Output the [x, y] coordinate of the center of the cell containing the given text.  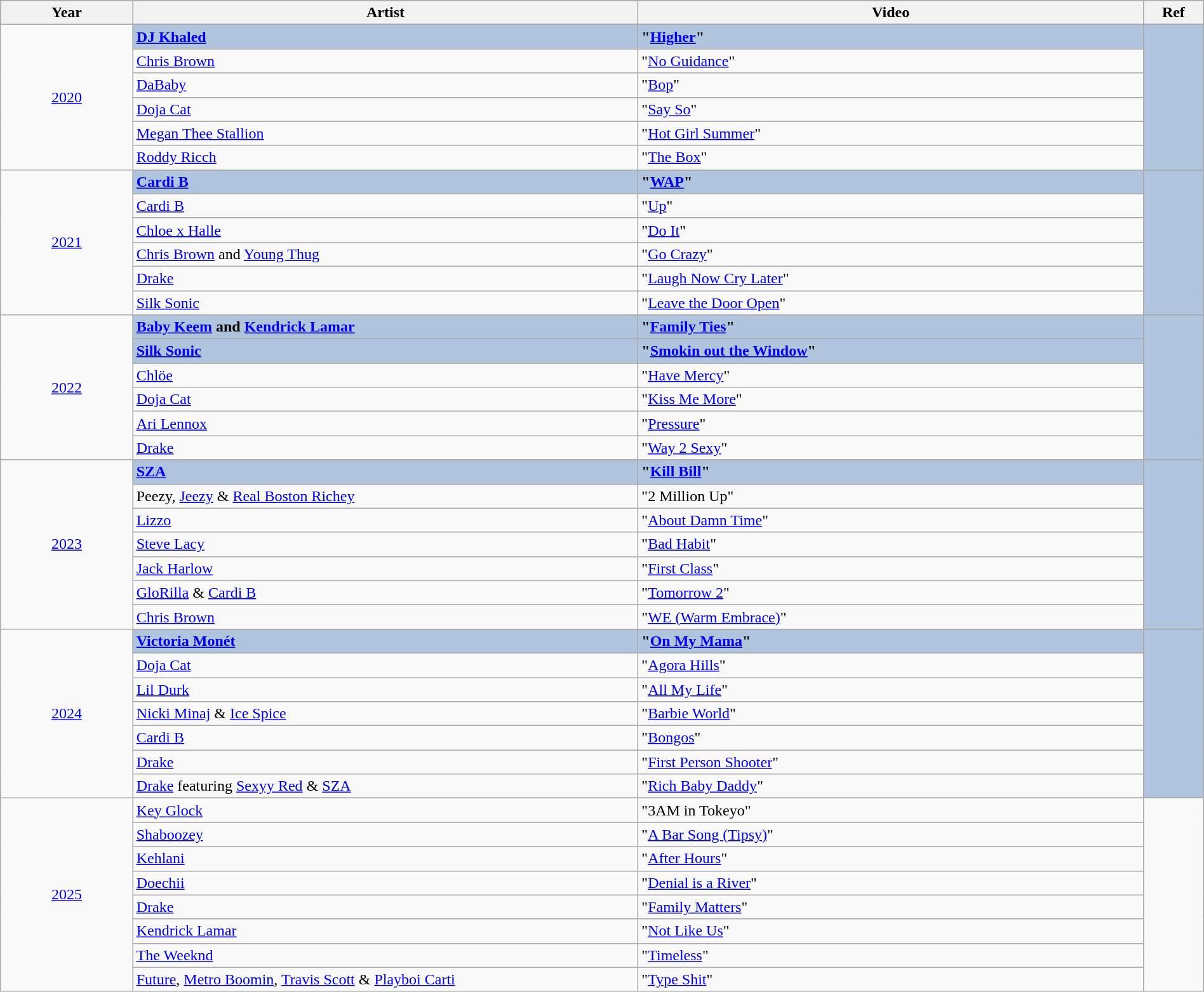
Victoria Monét [385, 641]
"Kill Bill" [891, 472]
"Leave the Door Open" [891, 303]
Ref [1174, 13]
"Type Shit" [891, 979]
"Bongos" [891, 738]
"Barbie World" [891, 714]
"Tomorrow 2" [891, 593]
Nicki Minaj & Ice Spice [385, 714]
Year [67, 13]
Lizzo [385, 520]
"All My Life" [891, 689]
Kendrick Lamar [385, 931]
Doechii [385, 883]
"Laugh Now Cry Later" [891, 278]
"First Class" [891, 568]
2023 [67, 544]
SZA [385, 472]
"WAP" [891, 182]
"Do It" [891, 230]
Steve Lacy [385, 544]
GloRilla & Cardi B [385, 593]
"Smokin out the Window" [891, 351]
Ari Lennox [385, 424]
"WE (Warm Embrace)" [891, 617]
"On My Mama" [891, 641]
"No Guidance" [891, 61]
"First Person Shooter" [891, 762]
"The Box" [891, 158]
Future, Metro Boomin, Travis Scott & Playboi Carti [385, 979]
Kehlani [385, 859]
"3AM in Tokeyo" [891, 810]
"Kiss Me More" [891, 399]
"Pressure" [891, 424]
"Denial is a River" [891, 883]
Shaboozey [385, 834]
Peezy, Jeezy & Real Boston Richey [385, 496]
"2 Million Up" [891, 496]
"Say So" [891, 109]
Chlöe [385, 375]
Roddy Ricch [385, 158]
"Have Mercy" [891, 375]
"Up" [891, 206]
DJ Khaled [385, 37]
"About Damn Time" [891, 520]
"Agora Hills" [891, 665]
2021 [67, 242]
2020 [67, 97]
"Hot Girl Summer" [891, 133]
Drake featuring Sexyy Red & SZA [385, 786]
2025 [67, 895]
"Bop" [891, 85]
The Weeknd [385, 955]
Chris Brown and Young Thug [385, 254]
"After Hours" [891, 859]
Key Glock [385, 810]
2022 [67, 387]
Megan Thee Stallion [385, 133]
Jack Harlow [385, 568]
Baby Keem and Kendrick Lamar [385, 327]
"Family Ties" [891, 327]
Artist [385, 13]
"Way 2 Sexy" [891, 448]
"Rich Baby Daddy" [891, 786]
Chloe x Halle [385, 230]
Lil Durk [385, 689]
"Bad Habit" [891, 544]
"Not Like Us" [891, 931]
2024 [67, 713]
DaBaby [385, 85]
"Go Crazy" [891, 254]
"Family Matters" [891, 907]
Video [891, 13]
"Timeless" [891, 955]
"Higher" [891, 37]
"A Bar Song (Tipsy)" [891, 834]
